Extract the (X, Y) coordinate from the center of the cell holding the provided text.  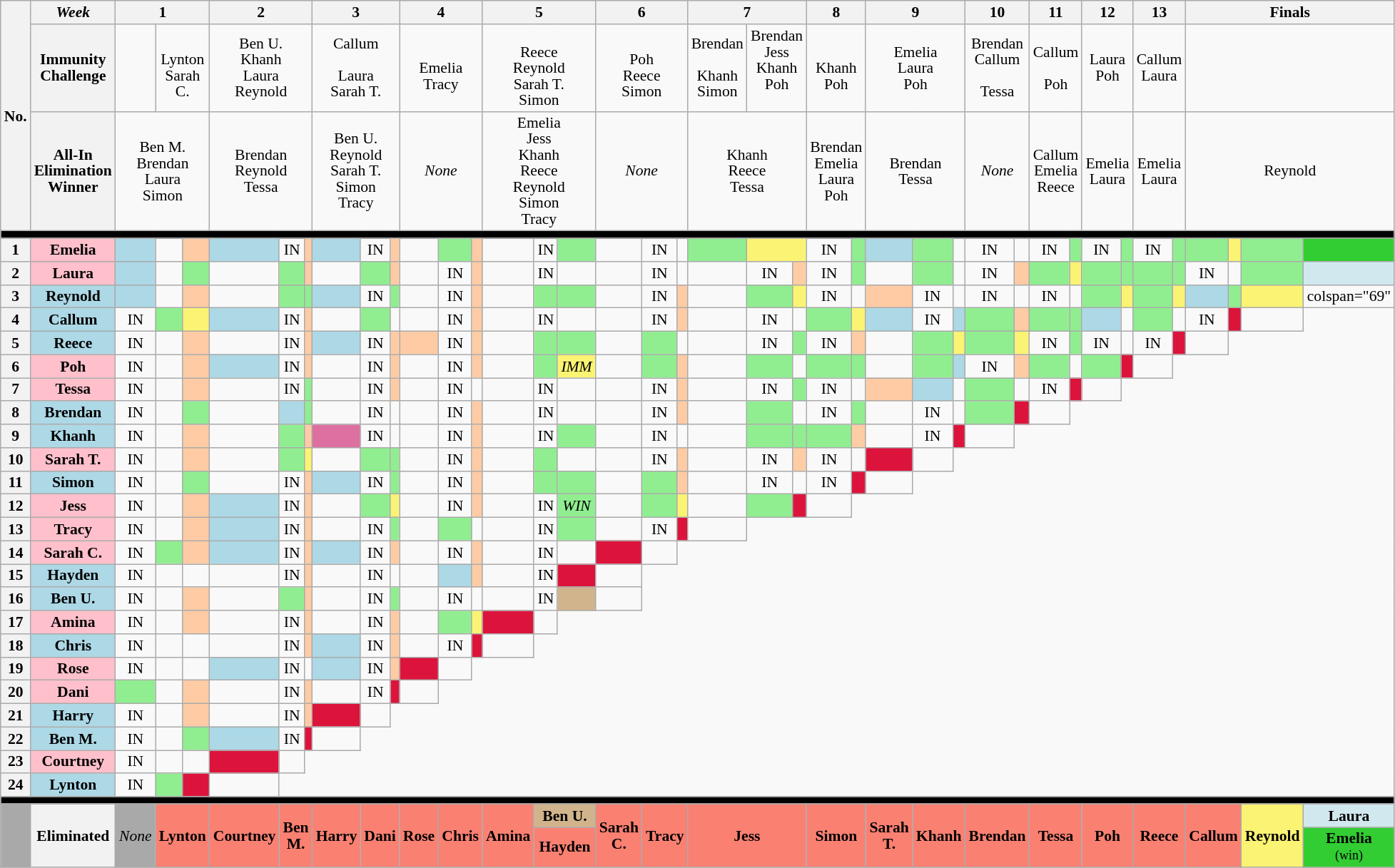
18 (16, 646)
KhanhReeceTessa (748, 171)
colspan="69" (1349, 297)
No. (16, 116)
KhanhPoh (836, 68)
EmeliaTracy (441, 68)
15 (16, 576)
17 (16, 622)
LyntonSarah C. (183, 68)
Ben U.KhanhLauraReynold (261, 68)
Week (73, 13)
LauraPoh (1107, 68)
19 (16, 669)
Ben M.BrendanLauraSimon (163, 171)
BrendanKhanhSimon (718, 68)
CallumEmeliaReece (1056, 171)
CallumLauraSarah T. (356, 68)
Finals (1290, 13)
22 (16, 739)
20 (16, 692)
BrendanReynoldTessa (261, 171)
Ben U.ReynoldSarah T.SimonTracy (356, 171)
Emelia (win) (1349, 847)
16 (16, 599)
WIN (577, 506)
BrendanCallumTessa (998, 68)
14 (16, 552)
All-InEliminationWinner (73, 171)
Eliminated (73, 836)
PohReeceSimon (642, 68)
CallumLaura (1160, 68)
BrendanTessa (915, 171)
IMM (577, 367)
23 (16, 762)
EmeliaLauraPoh (915, 68)
21 (16, 716)
Emelia (73, 250)
ReeceReynoldSarah T.Simon (539, 68)
ImmunityChallenge (73, 68)
CallumPoh (1056, 68)
EmeliaJessKhanhReeceReynoldSimonTracy (539, 171)
BrendanJessKhanhPoh (776, 68)
BrendanEmeliaLauraPoh (836, 171)
24 (16, 786)
